Find where the given text appears and provide that cell's center as [x, y] coordinate. 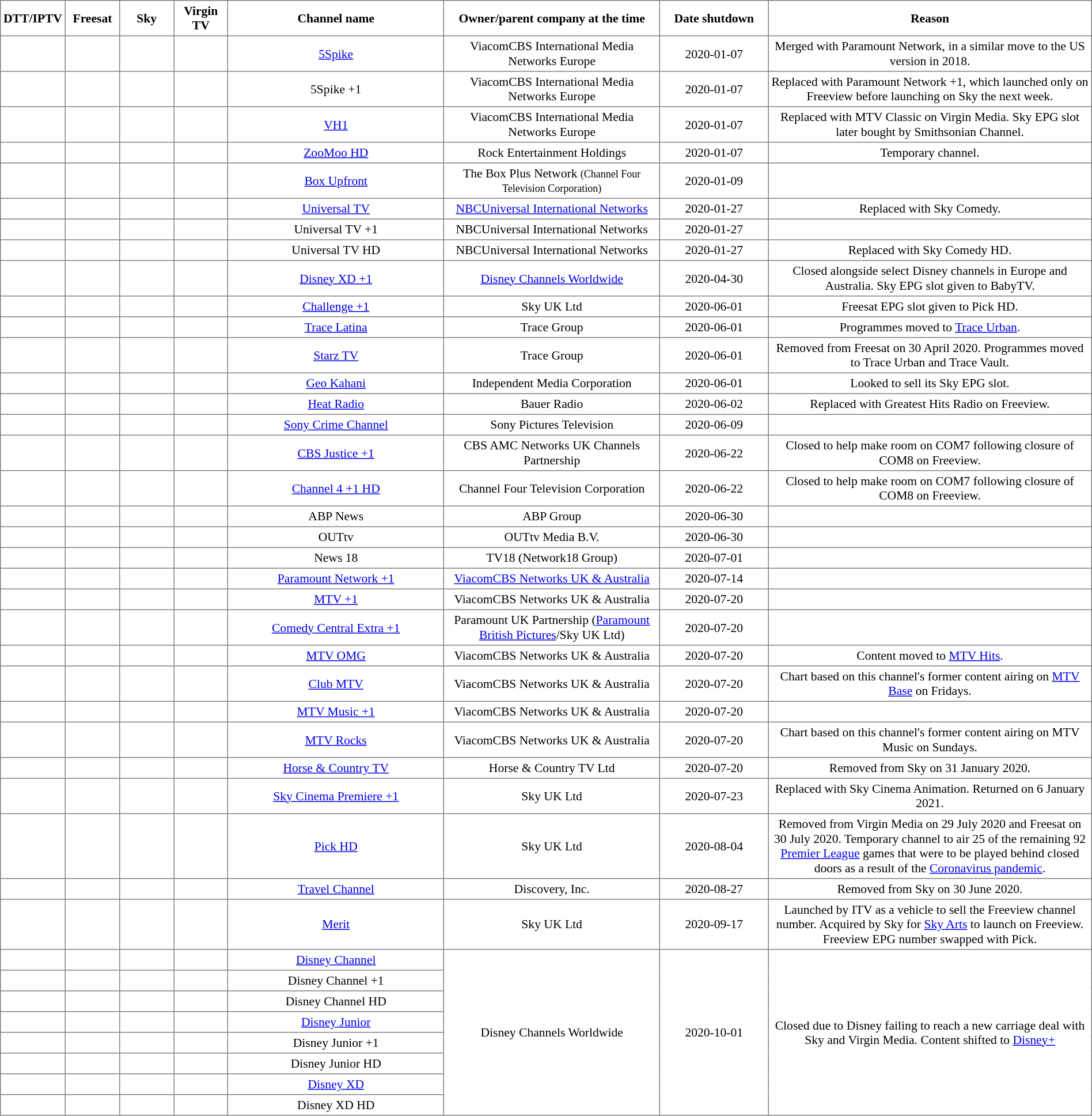
2020-07-01 [714, 558]
Replaced with MTV Classic on Virgin Media. Sky EPG slot later bought by Smithsonian Channel. [930, 124]
Universal TV [336, 209]
Channel name [336, 18]
DTT/IPTV [33, 18]
2020-07-14 [714, 578]
Owner/parent company at the time [552, 18]
Rock Entertainment Holdings [552, 153]
Chart based on this channel's former content airing on MTV Music on Sundays. [930, 740]
Disney Junior [336, 1022]
Starz TV [336, 355]
MTV Music +1 [336, 712]
5Spike [336, 54]
Comedy Central Extra +1 [336, 627]
2020-08-27 [714, 889]
2020-06-09 [714, 425]
Horse & Country TV [336, 768]
Challenge +1 [336, 307]
CBS AMC Networks UK Channels Partnership [552, 453]
5Spike +1 [336, 89]
Freesat EPG slot given to Pick HD. [930, 307]
Disney Channel +1 [336, 981]
Disney Channel [336, 960]
2020-09-17 [714, 924]
Channel 4 +1 HD [336, 489]
Travel Channel [336, 889]
Disney XD HD [336, 1105]
Temporary channel. [930, 153]
OUTtv [336, 537]
Trace Latina [336, 327]
MTV OMG [336, 656]
2020-08-04 [714, 846]
Club MTV [336, 684]
Heat Radio [336, 404]
Date shutdown [714, 18]
Sky Cinema Premiere +1 [336, 796]
Replaced with Sky Comedy HD. [930, 250]
Chart based on this channel's former content airing on MTV Base on Fridays. [930, 684]
Disney Channel HD [336, 1001]
ZooMoo HD [336, 153]
2020-10-01 [714, 1032]
VH1 [336, 124]
Paramount UK Partnership (Paramount British Pictures/Sky UK Ltd) [552, 627]
Geo Kahani [336, 383]
ABP News [336, 516]
Independent Media Corporation [552, 383]
Box Upfront [336, 181]
Reason [930, 18]
Content moved to MTV Hits. [930, 656]
TV18 (Network18 Group) [552, 558]
Pick HD [336, 846]
ABP Group [552, 516]
2020-06-02 [714, 404]
2020-07-23 [714, 796]
The Box Plus Network (Channel Four Television Corporation) [552, 181]
Merged with Paramount Network, in a similar move to the US version in 2018. [930, 54]
Looked to sell its Sky EPG slot. [930, 383]
MTV +1 [336, 599]
Freesat [92, 18]
Universal TV +1 [336, 229]
Discovery, Inc. [552, 889]
Channel Four Television Corporation [552, 489]
Closed due to Disney failing to reach a new carriage deal with Sky and Virgin Media. Content shifted to Disney+ [930, 1032]
Sky [147, 18]
Programmes moved to Trace Urban. [930, 327]
Bauer Radio [552, 404]
Sony Crime Channel [336, 425]
Disney XD +1 [336, 278]
Sony Pictures Television [552, 425]
Removed from Sky on 31 January 2020. [930, 768]
MTV Rocks [336, 740]
News 18 [336, 558]
Replaced with Sky Comedy. [930, 209]
Horse & Country TV Ltd [552, 768]
Disney Junior HD [336, 1064]
Removed from Freesat on 30 April 2020. Programmes moved to Trace Urban and Trace Vault. [930, 355]
Paramount Network +1 [336, 578]
Replaced with Paramount Network +1, which launched only on Freeview before launching on Sky the next week. [930, 89]
Replaced with Sky Cinema Animation. Returned on 6 January 2021. [930, 796]
2020-04-30 [714, 278]
Disney Junior +1 [336, 1043]
Merit [336, 924]
OUTtv Media B.V. [552, 537]
Removed from Sky on 30 June 2020. [930, 889]
Replaced with Greatest Hits Radio on Freeview. [930, 404]
Disney XD [336, 1084]
2020-01-09 [714, 181]
CBS Justice +1 [336, 453]
Universal TV HD [336, 250]
Closed alongside select Disney channels in Europe and Australia. Sky EPG slot given to BabyTV. [930, 278]
Virgin TV [201, 18]
